Locate the cell with the specified text and output its (x, y) center coordinate. 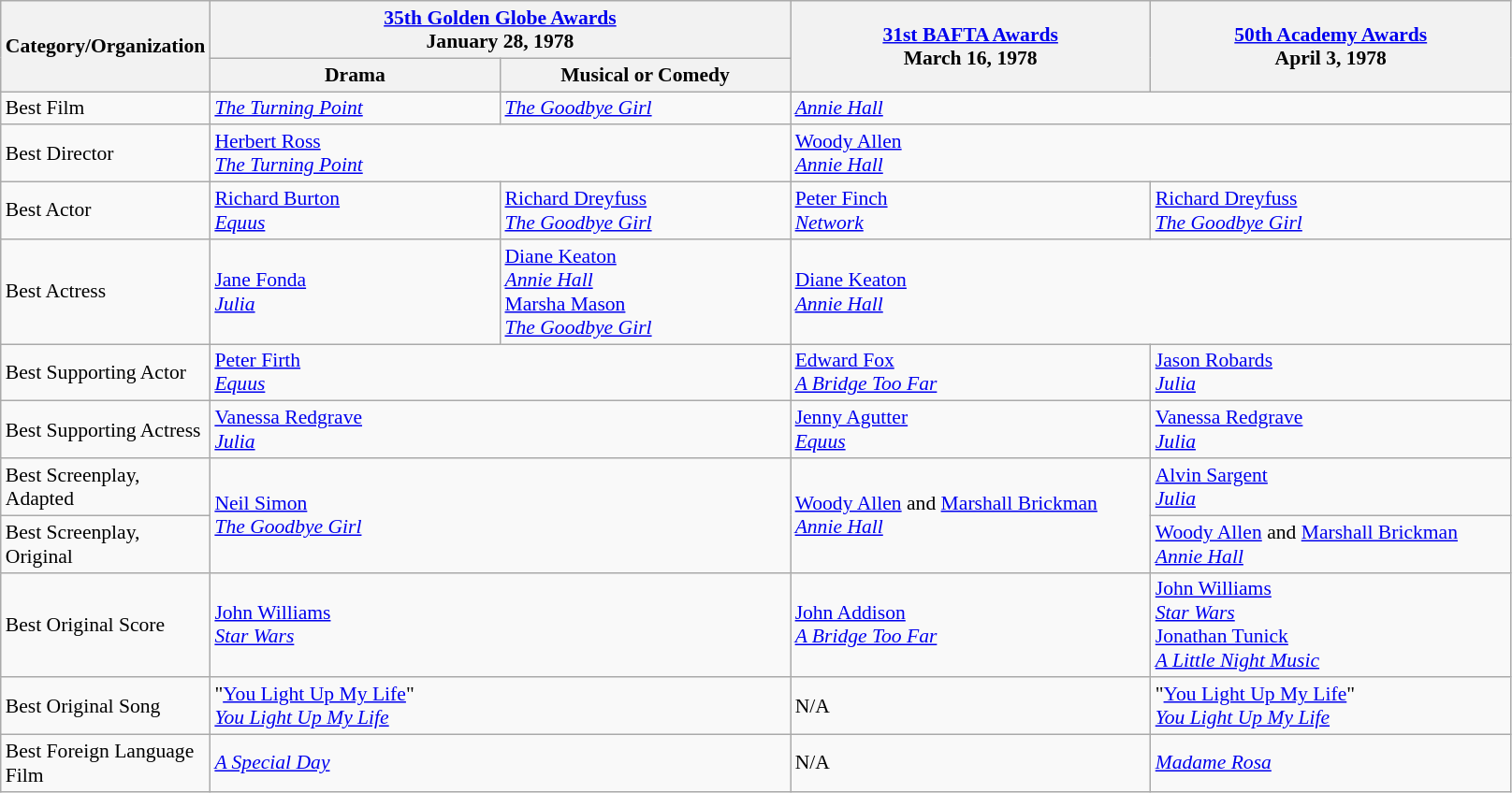
Best Supporting Actor (106, 372)
Jenny AgutterEquus (971, 430)
Best Original Score (106, 625)
Best Foreign Language Film (106, 763)
John WilliamsStar WarsJonathan TunickA Little Night Music (1330, 625)
Herbert RossThe Turning Point (500, 153)
Category/Organization (106, 47)
31st BAFTA AwardsMarch 16, 1978 (971, 47)
Jane FondaJulia (355, 292)
Diane KeatonAnnie HallMarsha MasonThe Goodbye Girl (645, 292)
Diane KeatonAnnie Hall (1151, 292)
Best Screenplay, Adapted (106, 486)
The Goodbye Girl (645, 108)
Richard BurtonEquus (355, 211)
Alvin SargentJulia (1330, 486)
Best Supporting Actress (106, 430)
Best Actress (106, 292)
Best Film (106, 108)
Woody AllenAnnie Hall (1151, 153)
John AddisonA Bridge Too Far (971, 625)
Best Screenplay, Original (106, 544)
Edward FoxA Bridge Too Far (971, 372)
Best Actor (106, 211)
Annie Hall (1151, 108)
John WilliamsStar Wars (500, 625)
Musical or Comedy (645, 75)
35th Golden Globe AwardsJanuary 28, 1978 (500, 30)
Peter FinchNetwork (971, 211)
Madame Rosa (1330, 763)
The Turning Point (355, 108)
Jason RobardsJulia (1330, 372)
A Special Day (500, 763)
Drama (355, 75)
Best Original Song (106, 707)
Neil SimonThe Goodbye Girl (500, 515)
Peter FirthEquus (500, 372)
50th Academy AwardsApril 3, 1978 (1330, 47)
Best Director (106, 153)
